Capture the cell that displays the provided text and extract its (X, Y) central coordinate. 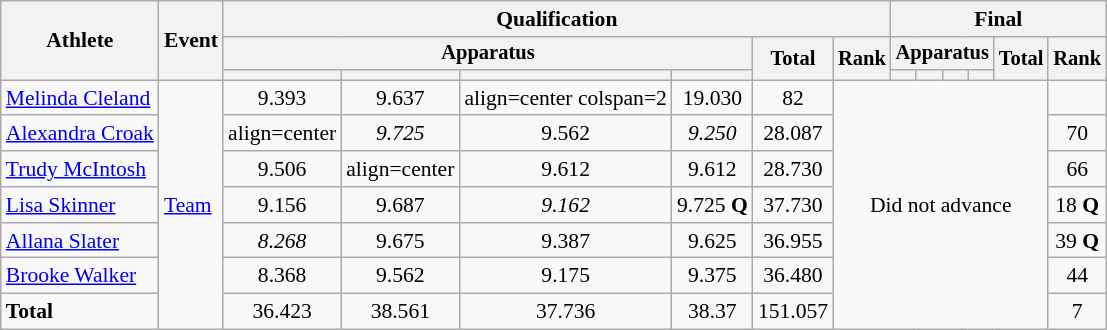
Allana Slater (80, 241)
36.423 (282, 312)
37.736 (565, 312)
36.955 (793, 241)
70 (1077, 134)
9.387 (565, 241)
Qualification (557, 19)
151.057 (793, 312)
9.725 Q (712, 205)
18 Q (1077, 205)
9.687 (400, 205)
9.393 (282, 98)
28.087 (793, 134)
Brooke Walker (80, 276)
9.375 (712, 276)
82 (793, 98)
44 (1077, 276)
37.730 (793, 205)
9.725 (400, 134)
Melinda Cleland (80, 98)
9.162 (565, 205)
9.675 (400, 241)
66 (1077, 169)
9.175 (565, 276)
Event (191, 40)
Alexandra Croak (80, 134)
Trudy McIntosh (80, 169)
Did not advance (940, 204)
Final (998, 19)
36.480 (793, 276)
38.561 (400, 312)
38.37 (712, 312)
8.268 (282, 241)
9.506 (282, 169)
8.368 (282, 276)
9.637 (400, 98)
align=center colspan=2 (565, 98)
39 Q (1077, 241)
28.730 (793, 169)
9.156 (282, 205)
Team (191, 204)
7 (1077, 312)
Lisa Skinner (80, 205)
9.250 (712, 134)
Athlete (80, 40)
19.030 (712, 98)
9.625 (712, 241)
